Provide the [X, Y] coordinate of the cell's center where the given text is located.  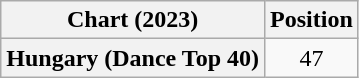
Chart (2023) [133, 20]
Position [312, 20]
47 [312, 58]
Hungary (Dance Top 40) [133, 58]
